Return the (x, y) coordinate for the center point of the cell that contains the specified text.  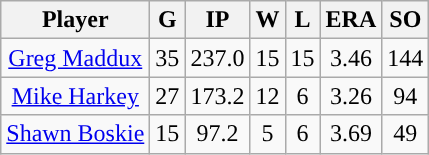
Shawn Boskie (76, 134)
12 (268, 96)
27 (168, 96)
Player (76, 20)
3.26 (351, 96)
35 (168, 58)
94 (406, 96)
G (168, 20)
W (268, 20)
Greg Maddux (76, 58)
3.69 (351, 134)
Mike Harkey (76, 96)
173.2 (218, 96)
IP (218, 20)
SO (406, 20)
L (302, 20)
3.46 (351, 58)
49 (406, 134)
97.2 (218, 134)
144 (406, 58)
237.0 (218, 58)
ERA (351, 20)
5 (268, 134)
